Provide the [X, Y] coordinate of the cell's center where the given text is located.  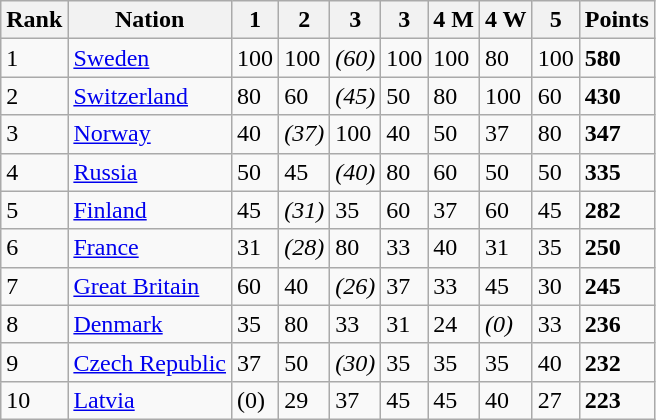
9 [34, 362]
(31) [304, 210]
580 [616, 58]
Russia [150, 172]
Switzerland [150, 96]
335 [616, 172]
Sweden [150, 58]
30 [556, 286]
Norway [150, 134]
4 M [454, 20]
10 [34, 400]
(60) [356, 58]
(45) [356, 96]
Czech Republic [150, 362]
Finland [150, 210]
(28) [304, 248]
232 [616, 362]
Nation [150, 20]
245 [616, 286]
223 [616, 400]
282 [616, 210]
Denmark [150, 324]
7 [34, 286]
4 W [506, 20]
347 [616, 134]
24 [454, 324]
29 [304, 400]
27 [556, 400]
236 [616, 324]
France [150, 248]
Great Britain [150, 286]
6 [34, 248]
Rank [34, 20]
4 [34, 172]
(30) [356, 362]
(40) [356, 172]
Latvia [150, 400]
430 [616, 96]
8 [34, 324]
(37) [304, 134]
(26) [356, 286]
250 [616, 248]
Points [616, 20]
